Scan for the cell matching the given text and deliver its (X, Y) coordinate at center. 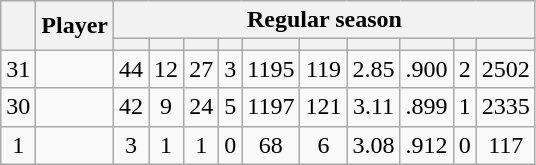
44 (132, 69)
30 (18, 107)
3.11 (374, 107)
2502 (506, 69)
9 (166, 107)
2.85 (374, 69)
42 (132, 107)
31 (18, 69)
3.08 (374, 145)
68 (271, 145)
Regular season (325, 20)
5 (230, 107)
119 (324, 69)
.899 (426, 107)
Player (75, 26)
121 (324, 107)
1197 (271, 107)
1195 (271, 69)
24 (202, 107)
2335 (506, 107)
.900 (426, 69)
2 (464, 69)
6 (324, 145)
27 (202, 69)
117 (506, 145)
.912 (426, 145)
12 (166, 69)
